From the cell containing the given text, extract its center point as [X, Y] coordinate. 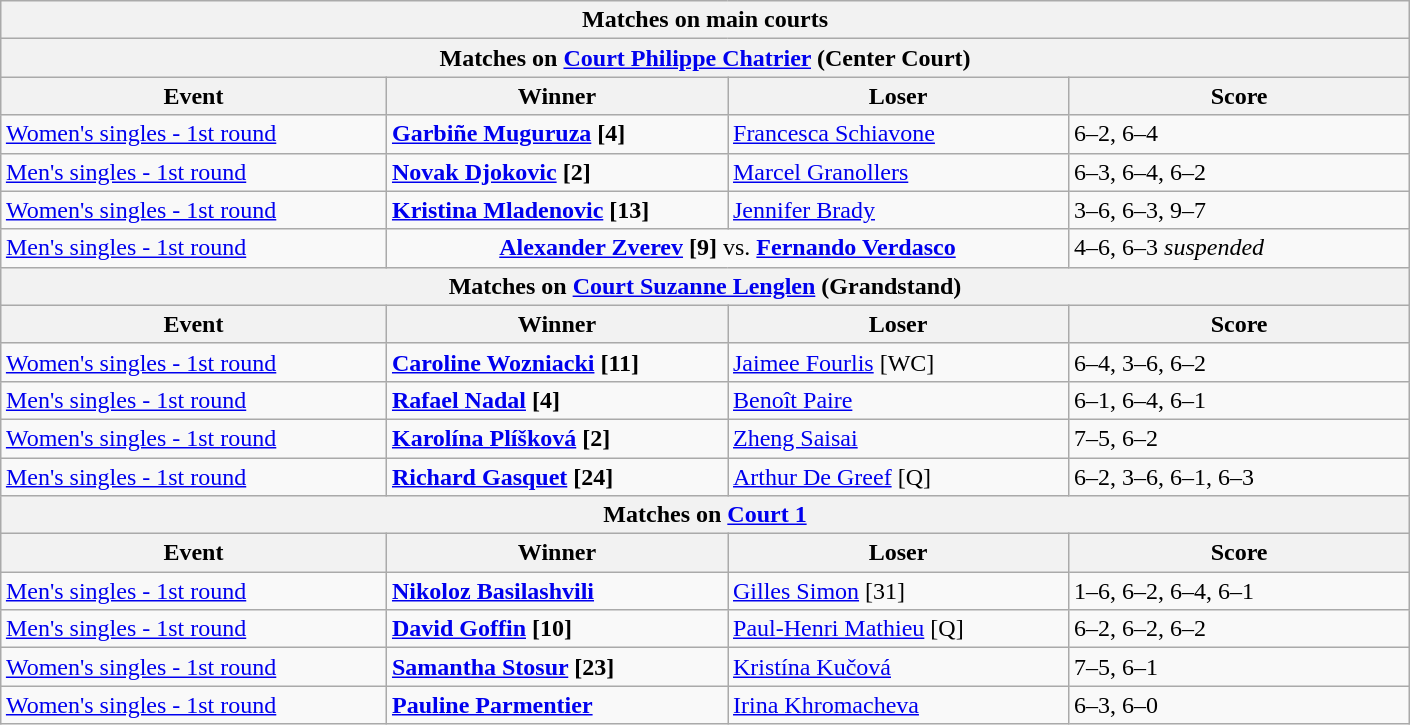
6–3, 6–4, 6–2 [1240, 172]
Francesca Schiavone [898, 134]
Rafael Nadal [4] [556, 400]
7–5, 6–1 [1240, 667]
Caroline Wozniacki [11] [556, 362]
Kristína Kučová [898, 667]
6–2, 3–6, 6–1, 6–3 [1240, 477]
Marcel Granollers [898, 172]
6–1, 6–4, 6–1 [1240, 400]
Novak Djokovic [2] [556, 172]
Arthur De Greef [Q] [898, 477]
1–6, 6–2, 6–4, 6–1 [1240, 591]
6–2, 6–2, 6–2 [1240, 629]
Karolína Plíšková [2] [556, 438]
3–6, 6–3, 9–7 [1240, 210]
David Goffin [10] [556, 629]
Nikoloz Basilashvili [556, 591]
Benoît Paire [898, 400]
Matches on Court Philippe Chatrier (Center Court) [704, 58]
6–3, 6–0 [1240, 705]
Jaimee Fourlis [WC] [898, 362]
4–6, 6–3 suspended [1240, 248]
Paul-Henri Mathieu [Q] [898, 629]
Zheng Saisai [898, 438]
Matches on main courts [704, 20]
Samantha Stosur [23] [556, 667]
Alexander Zverev [9] vs. Fernando Verdasco [727, 248]
Irina Khromacheva [898, 705]
7–5, 6–2 [1240, 438]
Kristina Mladenovic [13] [556, 210]
Matches on Court 1 [704, 515]
Jennifer Brady [898, 210]
6–4, 3–6, 6–2 [1240, 362]
6–2, 6–4 [1240, 134]
Gilles Simon [31] [898, 591]
Richard Gasquet [24] [556, 477]
Matches on Court Suzanne Lenglen (Grandstand) [704, 286]
Garbiñe Muguruza [4] [556, 134]
Pauline Parmentier [556, 705]
